Capture the cell that displays the provided text and extract its [X, Y] central coordinate. 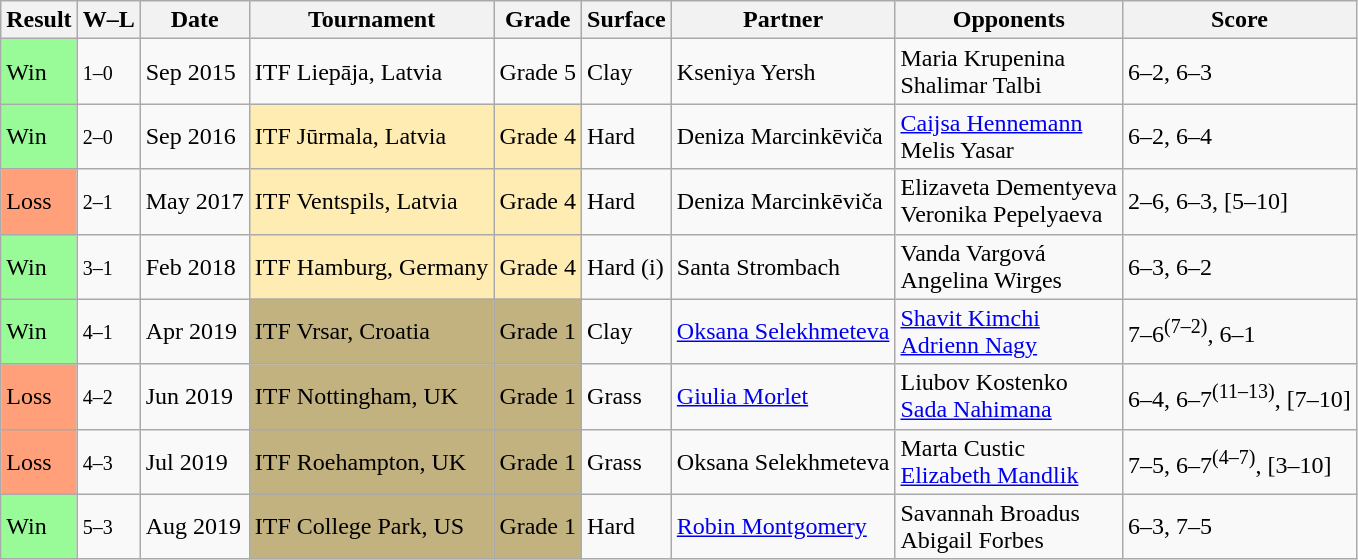
1–0 [108, 72]
2–1 [108, 202]
Date [194, 20]
Caijsa Hennemann Melis Yasar [1009, 136]
Aug 2019 [194, 526]
ITF Ventspils, Latvia [372, 202]
7–6(7–2), 6–1 [1240, 332]
Robin Montgomery [783, 526]
6–4, 6–7(11–13), [7–10] [1240, 396]
ITF Hamburg, Germany [372, 266]
Jul 2019 [194, 462]
2–0 [108, 136]
7–5, 6–7(4–7), [3–10] [1240, 462]
3–1 [108, 266]
Surface [627, 20]
Marta Custic Elizabeth Mandlik [1009, 462]
6–2, 6–4 [1240, 136]
ITF Roehampton, UK [372, 462]
6–3, 7–5 [1240, 526]
Result [39, 20]
Score [1240, 20]
Opponents [1009, 20]
Liubov Kostenko Sada Nahimana [1009, 396]
Vanda Vargová Angelina Wirges [1009, 266]
4–2 [108, 396]
Feb 2018 [194, 266]
5–3 [108, 526]
4–3 [108, 462]
Apr 2019 [194, 332]
Kseniya Yersh [783, 72]
Sep 2016 [194, 136]
ITF Nottingham, UK [372, 396]
Partner [783, 20]
Shavit Kimchi Adrienn Nagy [1009, 332]
Grade 5 [538, 72]
4–1 [108, 332]
ITF Vrsar, Croatia [372, 332]
Hard (i) [627, 266]
Savannah Broadus Abigail Forbes [1009, 526]
Sep 2015 [194, 72]
Grade [538, 20]
2–6, 6–3, [5–10] [1240, 202]
Maria Krupenina Shalimar Talbi [1009, 72]
6–3, 6–2 [1240, 266]
ITF Liepāja, Latvia [372, 72]
Giulia Morlet [783, 396]
Jun 2019 [194, 396]
Elizaveta Dementyeva Veronika Pepelyaeva [1009, 202]
W–L [108, 20]
May 2017 [194, 202]
6–2, 6–3 [1240, 72]
Santa Strombach [783, 266]
Tournament [372, 20]
ITF Jūrmala, Latvia [372, 136]
ITF College Park, US [372, 526]
